Capture the cell that displays the provided text and extract its [X, Y] central coordinate. 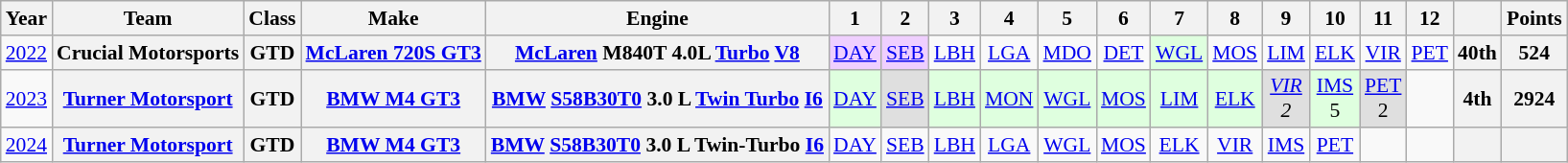
PET2 [1383, 98]
2024 [27, 146]
10 [1335, 18]
Year [27, 18]
2 [905, 18]
Points [1534, 18]
3 [955, 18]
1 [855, 18]
BMW S58B30T0 3.0 L Twin Turbo I6 [658, 98]
VIR2 [1286, 98]
5 [1068, 18]
12 [1429, 18]
IMS [1286, 146]
IMS5 [1335, 98]
DET [1124, 53]
Crucial Motorsports [148, 53]
Make [393, 18]
McLaren 720S GT3 [393, 53]
4 [1009, 18]
4th [1477, 98]
6 [1124, 18]
9 [1286, 18]
MON [1009, 98]
Team [148, 18]
11 [1383, 18]
7 [1180, 18]
BMW S58B30T0 3.0 L Twin-Turbo I6 [658, 146]
40th [1477, 53]
MDO [1068, 53]
Class [272, 18]
2023 [27, 98]
Engine [658, 18]
2924 [1534, 98]
McLaren M840T 4.0L Turbo V8 [658, 53]
8 [1235, 18]
2022 [27, 53]
524 [1534, 53]
